Scan for the cell matching the given text and deliver its [X, Y] coordinate at center. 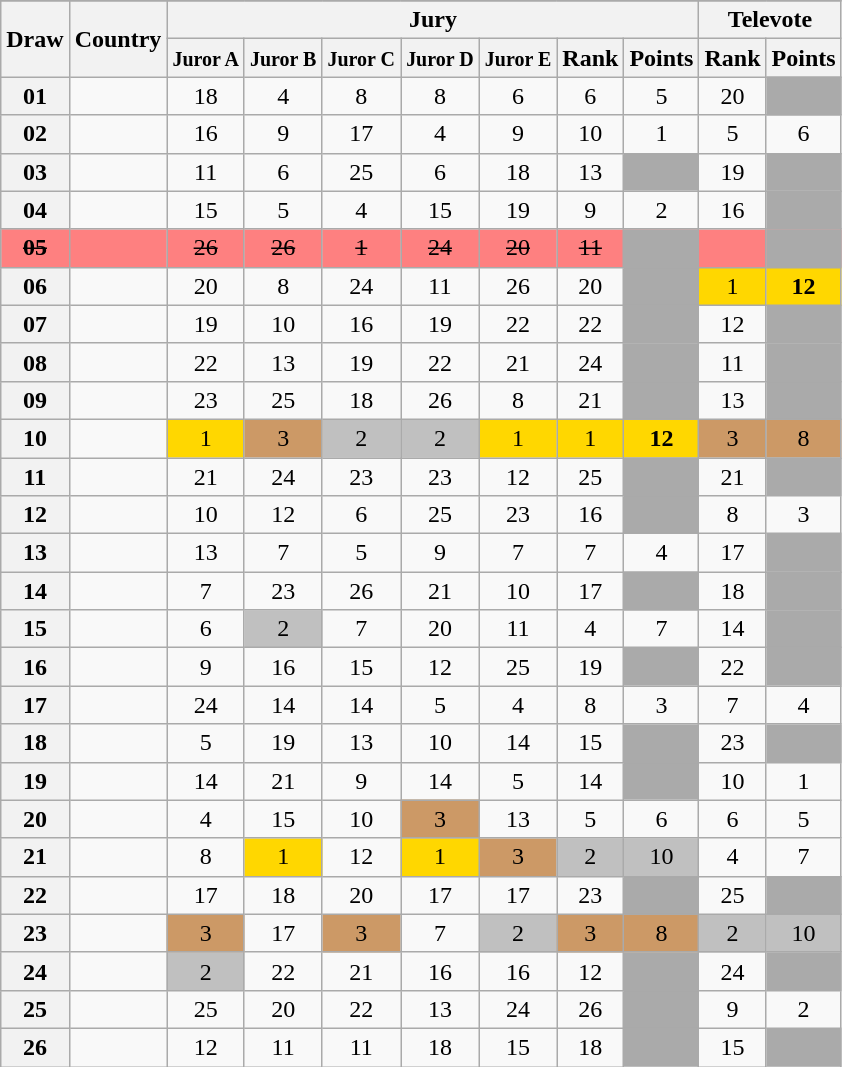
Jury [433, 20]
07 [35, 324]
09 [35, 400]
Juror C [362, 58]
04 [35, 210]
Juror B [283, 58]
Draw [35, 39]
05 [35, 248]
02 [35, 134]
Juror D [440, 58]
Juror A [206, 58]
03 [35, 172]
Country [118, 39]
08 [35, 362]
01 [35, 96]
06 [35, 286]
Juror E [518, 58]
Televote [770, 20]
